Provide the (X, Y) coordinate of the cell's center where the given text is located.  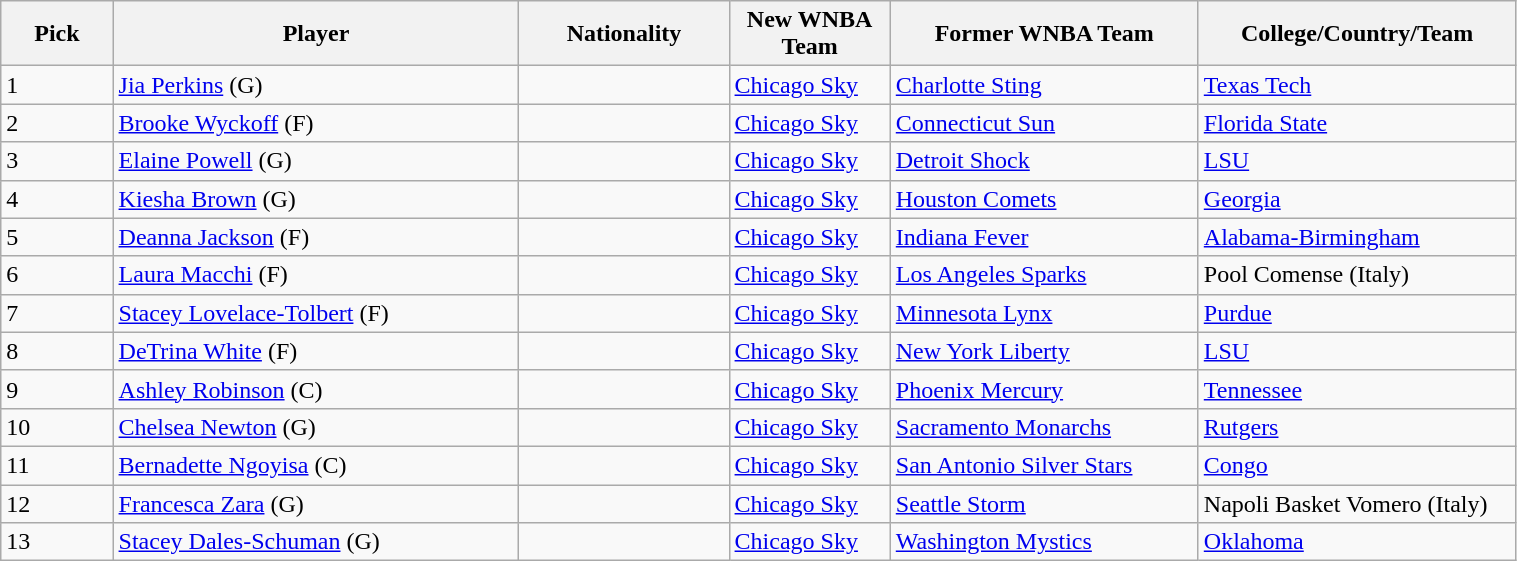
Texas Tech (1357, 85)
Ashley Robinson (C) (316, 389)
Napoli Basket Vomero (Italy) (1357, 503)
Pool Comense (Italy) (1357, 275)
Minnesota Lynx (1044, 313)
Indiana Fever (1044, 237)
11 (57, 465)
Detroit Shock (1044, 161)
Pick (57, 34)
Nationality (624, 34)
New York Liberty (1044, 351)
Charlotte Sting (1044, 85)
13 (57, 542)
Georgia (1357, 199)
Congo (1357, 465)
5 (57, 237)
DeTrina White (F) (316, 351)
12 (57, 503)
1 (57, 85)
Laura Macchi (F) (316, 275)
Kiesha Brown (G) (316, 199)
Francesca Zara (G) (316, 503)
Chelsea Newton (G) (316, 427)
Elaine Powell (G) (316, 161)
Purdue (1357, 313)
Phoenix Mercury (1044, 389)
Houston Comets (1044, 199)
4 (57, 199)
3 (57, 161)
Seattle Storm (1044, 503)
Washington Mystics (1044, 542)
Tennessee (1357, 389)
Rutgers (1357, 427)
New WNBA Team (810, 34)
Jia Perkins (G) (316, 85)
Stacey Lovelace-Tolbert (F) (316, 313)
Brooke Wyckoff (F) (316, 123)
Deanna Jackson (F) (316, 237)
Bernadette Ngoyisa (C) (316, 465)
San Antonio Silver Stars (1044, 465)
9 (57, 389)
Connecticut Sun (1044, 123)
6 (57, 275)
8 (57, 351)
Los Angeles Sparks (1044, 275)
College/Country/Team (1357, 34)
10 (57, 427)
7 (57, 313)
Stacey Dales-Schuman (G) (316, 542)
Former WNBA Team (1044, 34)
2 (57, 123)
Florida State (1357, 123)
Sacramento Monarchs (1044, 427)
Alabama-Birmingham (1357, 237)
Oklahoma (1357, 542)
Player (316, 34)
